Return [X, Y] of the center of cell containing provided text 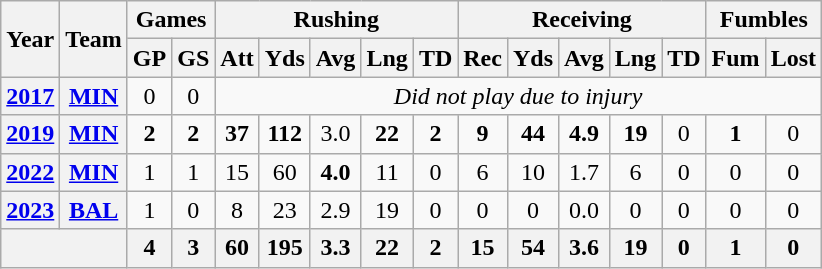
4 [149, 248]
Did not play due to injury [518, 96]
23 [284, 210]
Games [170, 20]
Receiving [582, 20]
2022 [30, 172]
Rushing [336, 20]
37 [237, 134]
2.9 [336, 210]
Att [237, 58]
Fumbles [764, 20]
4.0 [336, 172]
54 [532, 248]
2019 [30, 134]
11 [387, 172]
Lost [793, 58]
2017 [30, 96]
BAL [94, 210]
44 [532, 134]
0.0 [584, 210]
3.6 [584, 248]
195 [284, 248]
GS [194, 58]
Fum [736, 58]
10 [532, 172]
2023 [30, 210]
3.3 [336, 248]
3 [194, 248]
8 [237, 210]
Team [94, 39]
Rec [483, 58]
4.9 [584, 134]
9 [483, 134]
GP [149, 58]
3.0 [336, 134]
Year [30, 39]
1.7 [584, 172]
112 [284, 134]
